Find where the given text appears and provide that cell's center as [x, y] coordinate. 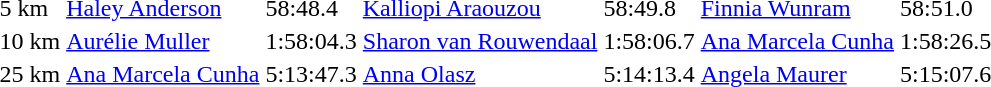
Ana Marcela Cunha [797, 41]
Aurélie Muller [163, 41]
1:58:06.7 [649, 41]
1:58:04.3 [311, 41]
Sharon van Rouwendaal [480, 41]
